Pinpoint the cell where the given text exists, returning its (x, y) midpoint coordinate. 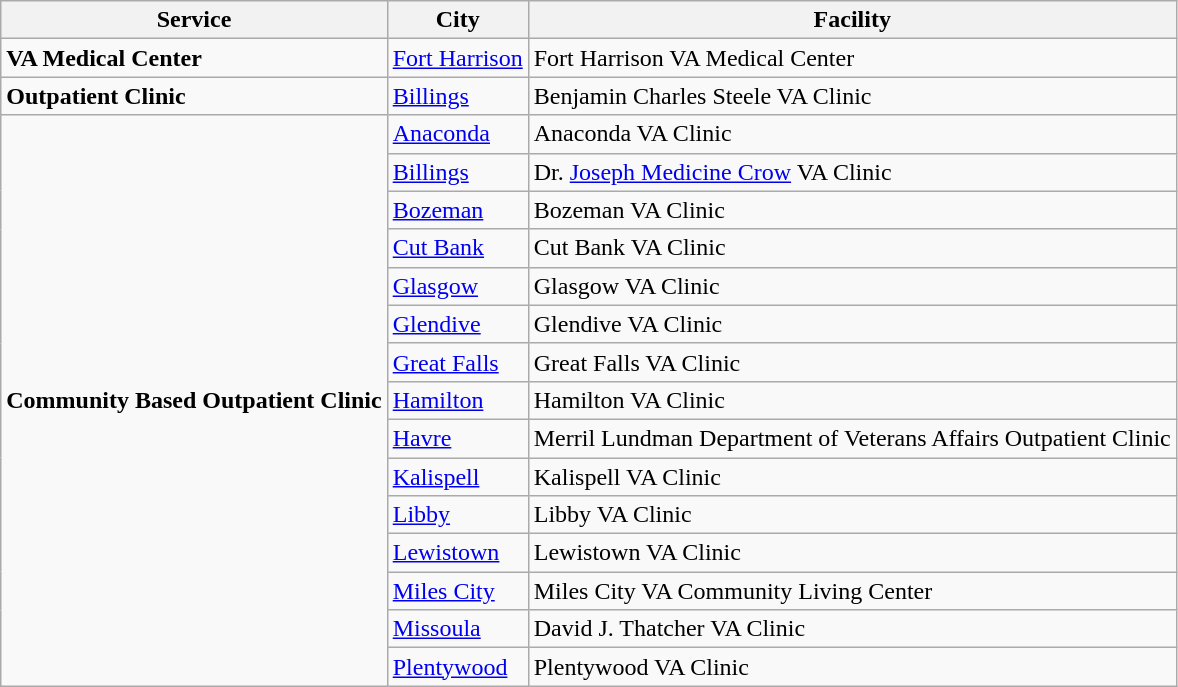
Lewistown VA Clinic (852, 553)
Community Based Outpatient Clinic (194, 400)
Bozeman (458, 210)
Hamilton VA Clinic (852, 400)
Cut Bank VA Clinic (852, 248)
Service (194, 20)
Libby VA Clinic (852, 515)
Great Falls (458, 362)
Missoula (458, 629)
Plentywood (458, 667)
David J. Thatcher VA Clinic (852, 629)
Benjamin Charles Steele VA Clinic (852, 96)
Facility (852, 20)
Glendive (458, 324)
Kalispell (458, 477)
City (458, 20)
Cut Bank (458, 248)
Fort Harrison VA Medical Center (852, 58)
Hamilton (458, 400)
Dr. Joseph Medicine Crow VA Clinic (852, 172)
Libby (458, 515)
Anaconda (458, 134)
Lewistown (458, 553)
Miles City (458, 591)
Glendive VA Clinic (852, 324)
Great Falls VA Clinic (852, 362)
Miles City VA Community Living Center (852, 591)
Plentywood VA Clinic (852, 667)
Kalispell VA Clinic (852, 477)
Havre (458, 438)
Glasgow (458, 286)
Bozeman VA Clinic (852, 210)
Glasgow VA Clinic (852, 286)
Outpatient Clinic (194, 96)
Fort Harrison (458, 58)
Anaconda VA Clinic (852, 134)
VA Medical Center (194, 58)
Merril Lundman Department of Veterans Affairs Outpatient Clinic (852, 438)
